Identify which cell holds the provided text, then report its [x, y] central coordinate. 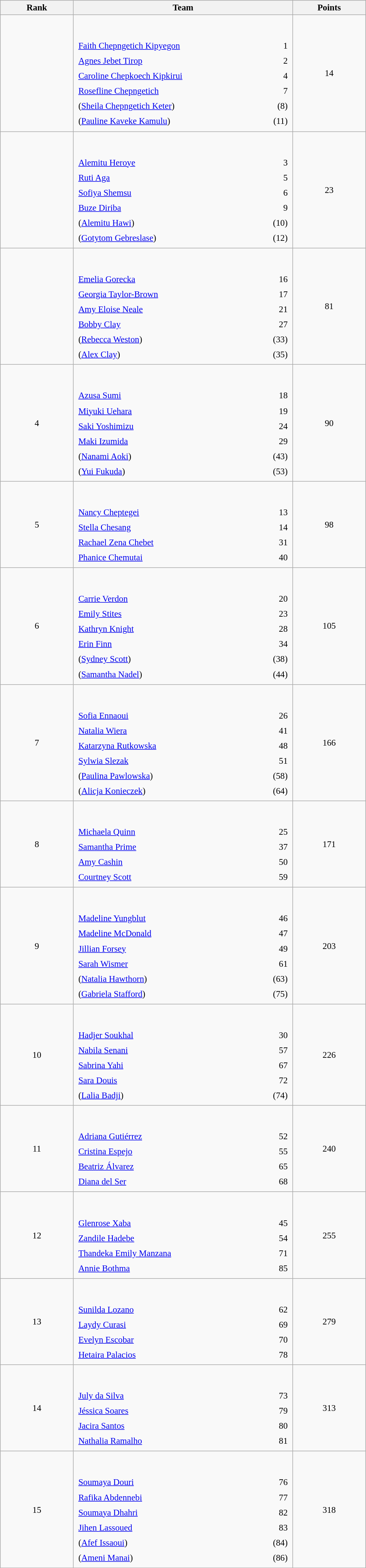
Sylwia Slezak [163, 761]
203 [329, 946]
Buze Diriba [163, 208]
48 [270, 746]
(86) [267, 1558]
31 [275, 543]
80 [273, 1426]
Katarzyna Rutkowska [163, 746]
Annie Bothma [170, 1268]
68 [273, 1182]
(Yui Fukuda) [158, 471]
226 [329, 1055]
Madeline Yungblut [162, 918]
30 [264, 1035]
10 [37, 1055]
(Paulina Pawlowska) [163, 776]
Jihen Lassoued [160, 1527]
50 [272, 862]
Sofia Ennaoui 26 Natalia Wiera 41 Katarzyna Rutkowska 48 Sylwia Slezak 51 (Paulina Pawlowska) (58) (Alicja Konieczek) (64) [183, 743]
Georgia Taylor-Brown [163, 294]
Bobby Clay [163, 324]
(Alex Clay) [163, 355]
Stella Chesang [168, 528]
Rafika Abdennebi [160, 1497]
(8) [274, 106]
Glenrose Xaba 45 Zandile Hadebe 54 Thandeka Emily Manzana 71 Annie Bothma 85 [183, 1235]
(Pauline Kaveke Kamulu) [167, 121]
Sofiya Shemsu [163, 193]
(44) [267, 674]
(Natalia Hawthorn) [162, 979]
Sunilda Lozano 62 Laydy Curasi 69 Evelyn Escobar 70 Hetaira Palacios 78 [183, 1322]
(75) [269, 994]
Maki Izumida [158, 441]
Saki Yoshimizu [158, 426]
Amy Eloise Neale [163, 309]
Beatriz Álvarez [166, 1167]
(Rebecca Weston) [163, 340]
25 [272, 832]
62 [271, 1309]
17 [270, 294]
85 [277, 1268]
(33) [270, 340]
Jacira Santos [166, 1426]
61 [269, 964]
(Gabriela Stafford) [162, 994]
(84) [267, 1543]
51 [270, 761]
79 [273, 1411]
240 [329, 1149]
(Gotytom Gebreslase) [163, 238]
Miyuki Uehara [158, 411]
15 [37, 1509]
(58) [270, 776]
(53) [264, 471]
Diana del Ser [166, 1182]
98 [329, 524]
July da Silva 73 Jéssica Soares 79 Jacira Santos 80 Nathalia Ramalho 81 [183, 1408]
171 [329, 844]
41 [270, 731]
82 [267, 1512]
(63) [269, 979]
67 [264, 1065]
Jillian Forsey [162, 949]
11 [37, 1149]
Thandeka Emily Manzana [170, 1253]
Adriana Gutiérrez 52 Cristina Espejo 55 Beatriz Álvarez 65 Diana del Ser 68 [183, 1149]
Laydy Curasi [164, 1324]
Emelia Gorecka [163, 279]
(Alicja Konieczek) [163, 791]
Emelia Gorecka 16 Georgia Taylor-Brown 17 Amy Eloise Neale 21 Bobby Clay 27 (Rebecca Weston) (33) (Alex Clay) (35) [183, 306]
27 [270, 324]
2 [274, 61]
Courtney Scott [164, 877]
52 [273, 1137]
54 [277, 1238]
Hetaira Palacios [164, 1355]
73 [273, 1396]
Carrie Verdon 20 Emily Stites 23 Kathryn Knight 28 Erin Finn 34 (Sydney Scott) (38) (Samantha Nadel) (44) [183, 626]
65 [273, 1167]
(Lalia Badji) [157, 1095]
28 [267, 629]
Hadjer Soukhal [157, 1035]
255 [329, 1235]
(Ameni Manai) [160, 1558]
313 [329, 1408]
279 [329, 1322]
26 [270, 715]
Hadjer Soukhal 30 Nabila Senani 57 Sabrina Yahi 67 Sara Douis 72 (Lalia Badji) (74) [183, 1055]
Madeline Yungblut 46 Madeline McDonald 47 Jillian Forsey 49 Sarah Wismer 61 (Natalia Hawthorn) (63) (Gabriela Stafford) (75) [183, 946]
Glenrose Xaba [170, 1223]
Team [183, 8]
Ruti Aga [163, 178]
47 [269, 934]
1 [274, 46]
318 [329, 1509]
16 [270, 279]
45 [277, 1223]
29 [264, 441]
12 [37, 1235]
Soumaya Douri [160, 1482]
Amy Cashin [164, 862]
Alemitu Heroye 3 Ruti Aga 5 Sofiya Shemsu 6 Buze Diriba 9 (Alemitu Hawi) (10) (Gotytom Gebreslase) (12) [183, 190]
Sunilda Lozano [164, 1309]
Caroline Chepkoech Kipkirui [167, 76]
July da Silva [166, 1396]
Michaela Quinn 25 Samantha Prime 37 Amy Cashin 50 Courtney Scott 59 [183, 844]
Evelyn Escobar [164, 1340]
Adriana Gutiérrez [166, 1137]
24 [264, 426]
46 [269, 918]
Sarah Wismer [162, 964]
(64) [270, 791]
Natalia Wiera [163, 731]
Kathryn Knight [160, 629]
Erin Finn [160, 644]
77 [267, 1497]
(Samantha Nadel) [160, 674]
Jéssica Soares [166, 1411]
70 [271, 1340]
Azusa Sumi 18 Miyuki Uehara 19 Saki Yoshimizu 24 Maki Izumida 29 (Nanami Aoki) (43) (Yui Fukuda) (53) [183, 423]
(Sheila Chepngetich Keter) [167, 106]
3 [270, 162]
Rachael Zena Chebet [168, 543]
Rosefline Chepngetich [167, 91]
90 [329, 423]
(10) [270, 223]
Points [329, 8]
Zandile Hadebe [170, 1238]
59 [272, 877]
Nancy Cheptegei 13 Stella Chesang 14 Rachael Zena Chebet 31 Phanice Chemutai 40 [183, 524]
Sara Douis [157, 1080]
Agnes Jebet Tirop [167, 61]
(74) [264, 1095]
Phanice Chemutai [168, 558]
Madeline McDonald [162, 934]
(35) [270, 355]
Nathalia Ramalho [166, 1441]
Nabila Senani [157, 1050]
(12) [270, 238]
55 [273, 1152]
8 [37, 844]
Soumaya Dhahri [160, 1512]
Azusa Sumi [158, 396]
34 [267, 644]
Rank [37, 8]
57 [264, 1050]
Sofia Ennaoui [163, 715]
(Sydney Scott) [160, 659]
71 [277, 1253]
Sabrina Yahi [157, 1065]
83 [267, 1527]
Nancy Cheptegei [168, 512]
18 [264, 396]
Samantha Prime [164, 847]
(Alemitu Hawi) [163, 223]
Faith Chepngetich Kipyegon [167, 46]
(Afef Issaoui) [160, 1543]
72 [264, 1080]
40 [275, 558]
(43) [264, 456]
Emily Stites [160, 614]
(Nanami Aoki) [158, 456]
105 [329, 626]
49 [269, 949]
(38) [267, 659]
21 [270, 309]
37 [272, 847]
Carrie Verdon [160, 599]
78 [271, 1355]
(11) [274, 121]
Soumaya Douri 76 Rafika Abdennebi 77 Soumaya Dhahri 82 Jihen Lassoued 83 (Afef Issaoui) (84) (Ameni Manai) (86) [183, 1509]
69 [271, 1324]
Cristina Espejo [166, 1152]
20 [267, 599]
Alemitu Heroye [163, 162]
76 [267, 1482]
166 [329, 743]
19 [264, 411]
Michaela Quinn [164, 832]
